Output the (X, Y) coordinate of the center of the cell containing the given text.  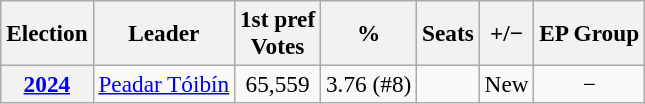
Election (47, 32)
+/− (506, 32)
Leader (164, 32)
% (369, 32)
3.76 (#8) (369, 84)
2024 (47, 84)
Seats (448, 32)
EP Group (590, 32)
− (590, 84)
Peadar Tóibín (164, 84)
65,559 (278, 84)
1st prefVotes (278, 32)
New (506, 84)
